Extract the [X, Y] coordinate from the center of the cell holding the provided text.  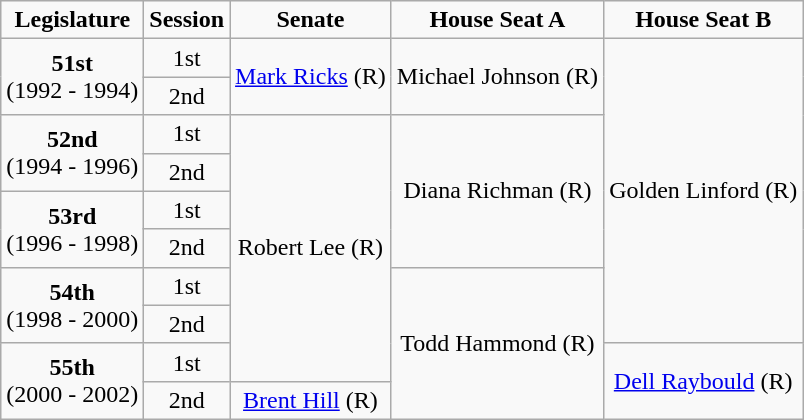
Legislature [72, 20]
Session [187, 20]
54th (1998 - 2000) [72, 305]
Dell Raybould (R) [704, 381]
House Seat B [704, 20]
Diana Richman (R) [497, 191]
Golden Linford (R) [704, 191]
Michael Johnson (R) [497, 77]
Brent Hill (R) [311, 400]
55th (2000 - 2002) [72, 381]
Todd Hammond (R) [497, 343]
Robert Lee (R) [311, 248]
House Seat A [497, 20]
53rd (1996 - 1998) [72, 229]
Senate [311, 20]
Mark Ricks (R) [311, 77]
52nd (1994 - 1996) [72, 153]
51st (1992 - 1994) [72, 77]
